Determine the [x, y] coordinate at the center of the cell enclosing the given text.  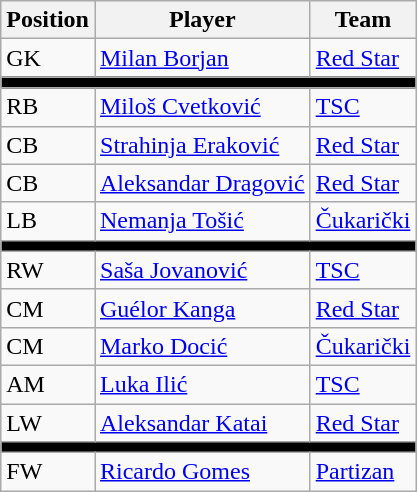
Position [48, 20]
Saša Jovanović [202, 270]
Partizan [363, 472]
AM [48, 384]
Luka Ilić [202, 384]
Aleksandar Katai [202, 423]
Team [363, 20]
Player [202, 20]
GK [48, 58]
Ricardo Gomes [202, 472]
FW [48, 472]
LW [48, 423]
Strahinja Eraković [202, 145]
Guélor Kanga [202, 308]
RB [48, 107]
LB [48, 221]
Miloš Cvetković [202, 107]
RW [48, 270]
Marko Docić [202, 346]
Milan Borjan [202, 58]
Nemanja Tošić [202, 221]
Aleksandar Dragović [202, 183]
